Determine the (x, y) coordinate at the center of the cell enclosing the given text.  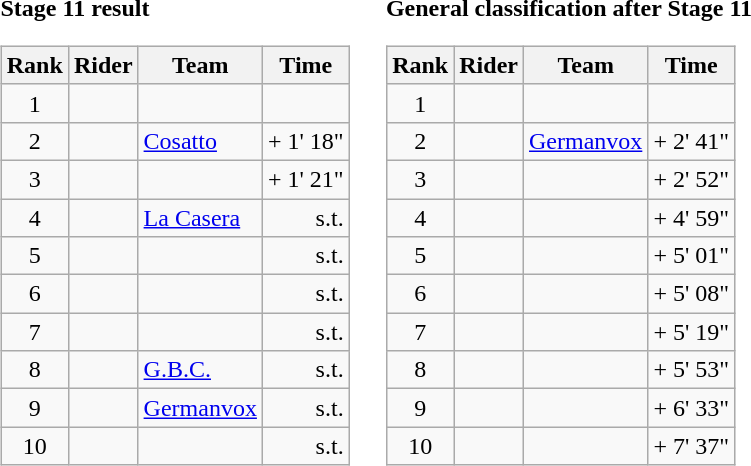
+ 1' 18" (306, 141)
La Casera (200, 217)
+ 1' 21" (306, 179)
+ 5' 08" (692, 294)
+ 5' 01" (692, 256)
Cosatto (200, 141)
+ 5' 53" (692, 370)
+ 7' 37" (692, 446)
+ 6' 33" (692, 408)
+ 2' 41" (692, 141)
+ 4' 59" (692, 217)
+ 5' 19" (692, 332)
+ 2' 52" (692, 179)
G.B.C. (200, 370)
